Search for the cell housing the specified text and yield its [x, y] center coordinate. 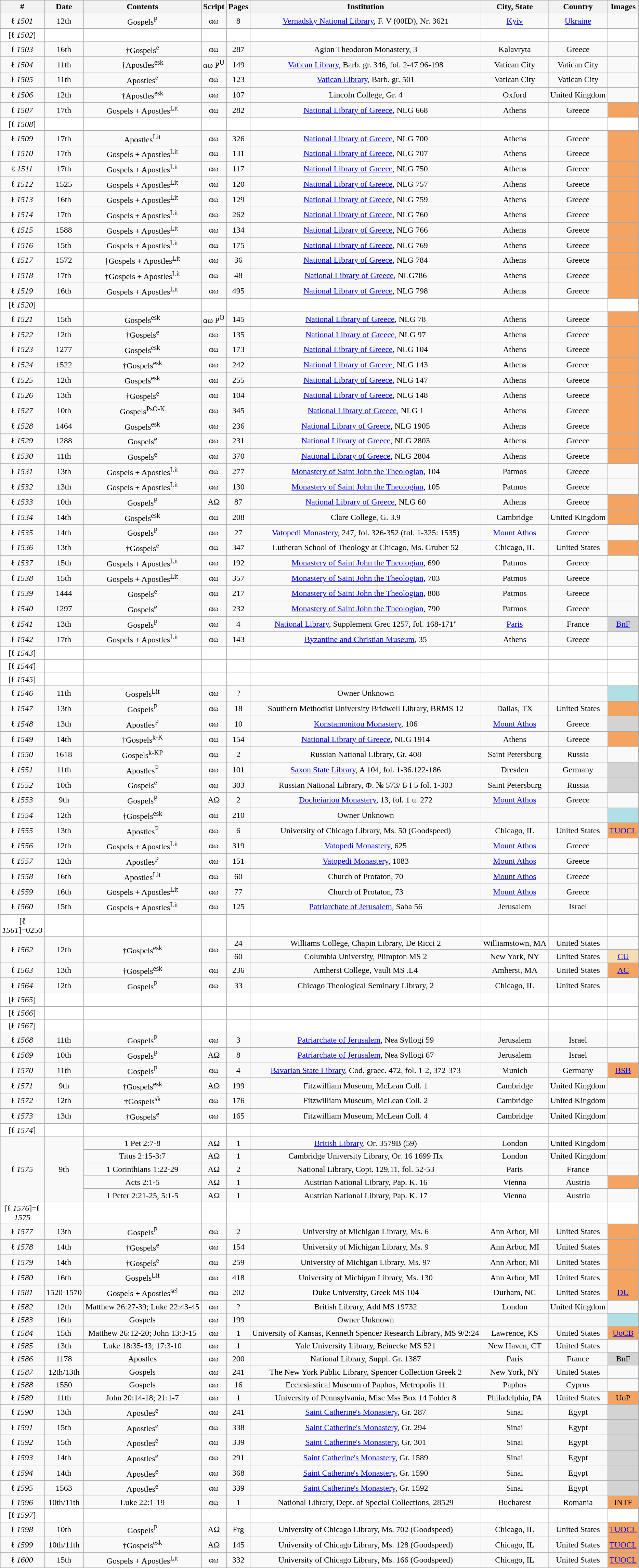
ℓ 1563 [23, 970]
ℓ 1594 [23, 1473]
ℓ 1538 [23, 578]
National Library of Greece, NLG 1914 [366, 739]
ℓ 1513 [23, 199]
ℓ 1585 [23, 1346]
[ℓ 1574] [23, 1130]
National Library of Greece, NLG786 [366, 276]
1 Pet 2:7-8 [142, 1143]
Agion Theodoron Monastery, 3 [366, 49]
1563 [64, 1488]
DU [623, 1293]
87 [238, 502]
University of Michigan Library, Ms. 130 [366, 1277]
ℓ 1523 [23, 350]
368 [238, 1473]
Fitzwilliam Museum, McLean Coll. 2 [366, 1101]
INTF [623, 1502]
Russian National Library, Ф. № 573/ Б I 5 fol. 1-303 [366, 785]
ℓ 1571 [23, 1086]
Kyiv [514, 21]
173 [238, 350]
Frg [238, 1530]
ℓ 1560 [23, 907]
131 [238, 154]
[ℓ 1543] [23, 653]
1444 [64, 593]
ℓ 1573 [23, 1116]
National Library of Greece, NLG 798 [366, 291]
125 [238, 907]
Munich [514, 1071]
232 [238, 609]
Oxford [514, 95]
ℓ 1527 [23, 410]
175 [238, 245]
University of Chicago Library, Ms. 128 (Goodspeed) [366, 1545]
Dresden [514, 770]
GospelsPsO-K [142, 410]
134 [238, 230]
# [23, 7]
48 [238, 276]
ℓ 1534 [23, 517]
†Gospelsk-K [142, 739]
192 [238, 563]
345 [238, 410]
208 [238, 517]
370 [238, 456]
Philadelphia, PA [514, 1398]
1522 [64, 365]
British Library, Or. 3579B (59) [366, 1143]
[ℓ 1520] [23, 305]
National Library of Greece, NLG 769 [366, 245]
1520-1570 [64, 1293]
Monastery of Saint John the Theologian, 690 [366, 563]
1277 [64, 350]
287 [238, 49]
Saint Catherine's Monastery, Gr. 301 [366, 1443]
[ℓ 1502] [23, 35]
National Library of Greece, NLG 143 [366, 365]
Vatopedi Monastery, 625 [366, 846]
210 [238, 815]
National Library of Greece, NLG 78 [366, 319]
National Library of Greece, NLG 750 [366, 169]
24 [238, 943]
ℓ 1588 [23, 1385]
AC [623, 970]
ℓ 1590 [23, 1412]
ℓ 1536 [23, 548]
ℓ 1586 [23, 1359]
National Library of Greece, NLG 2804 [366, 456]
36 [238, 261]
Acts 2:1-5 [142, 1182]
18 [238, 709]
ℓ 1569 [23, 1055]
ℓ 1528 [23, 426]
Southern Methodist University Bridwell Library, BRMS 12 [366, 709]
Apostles [142, 1359]
ℓ 1533 [23, 502]
332 [238, 1560]
ℓ 1570 [23, 1071]
National Library of Greece, NLG 97 [366, 335]
Cyprus [578, 1385]
ℓ 1562 [23, 950]
ℓ 1505 [23, 80]
ℓ 1512 [23, 184]
Bavarian State Library, Cod. graec. 472, fol. 1-2, 372-373 [366, 1071]
ℓ 1507 [23, 110]
ℓ 1582 [23, 1307]
ℓ 1530 [23, 456]
ℓ 1581 [23, 1293]
Williams College, Chapin Library, De Ricci 2 [366, 943]
ℓ 1532 [23, 487]
ℓ 1519 [23, 291]
Yale University Library, Beinecke MS 521 [366, 1346]
Luke 18:35-43; 17:3-10 [142, 1346]
120 [238, 184]
ℓ 1503 [23, 49]
347 [238, 548]
University of Chicago Library, Ms. 50 (Goodspeed) [366, 831]
1618 [64, 755]
ℓ 1556 [23, 846]
ℓ 1591 [23, 1427]
City, State [514, 7]
New Haven, CT [514, 1346]
Columbia University, Plimpton MS 2 [366, 956]
Patriarchate of Jerusalem, Nea Syllogi 59 [366, 1040]
Amherst College, Vault MS .L4 [366, 970]
ℓ 1595 [23, 1488]
ℓ 1531 [23, 471]
1 Corinthians 1:22-29 [142, 1169]
Vernadsky National Library, F. V (00ID), Nr. 3621 [366, 21]
National Library of Greece, NLG 1 [366, 410]
338 [238, 1427]
ℓ 1539 [23, 593]
1550 [64, 1385]
National Library of Greece, NLG 1905 [366, 426]
Austrian National Library, Pap. K. 17 [366, 1195]
ℓ 1593 [23, 1458]
National Library, Dept. of Special Collections, 28529 [366, 1502]
Cambridge University Library, Or. 16 1699 Πx [366, 1156]
ℓ 1548 [23, 724]
Saxon State Library, A 104, fol. 1-36.122-186 [366, 770]
[ℓ 1567] [23, 1026]
ℓ 1526 [23, 395]
303 [238, 785]
10 [238, 724]
University of Michigan Library, Ms. 9 [366, 1247]
Gospelsk-KP [142, 755]
University of Chicago Library, Ms. 702 (Goodspeed) [366, 1530]
Konstamonitou Monastery, 106 [366, 724]
ℓ 1564 [23, 986]
John 20:14-18; 21:1-7 [142, 1398]
ℓ 1516 [23, 245]
130 [238, 487]
†Gospelssk [142, 1101]
Contents [142, 7]
ℓ 1537 [23, 563]
Vatopedi Monastery, 1083 [366, 861]
ℓ 1579 [23, 1262]
Kalavryta [514, 49]
Date [64, 7]
495 [238, 291]
104 [238, 395]
Images [623, 7]
ℓ 1598 [23, 1530]
1288 [64, 441]
255 [238, 380]
242 [238, 365]
123 [238, 80]
ℓ 1596 [23, 1502]
ℓ 1557 [23, 861]
151 [238, 861]
National Library of Greece, NLG 2803 [366, 441]
1525 [64, 184]
Saint Catherine's Monastery, Gr. 294 [366, 1427]
Lincoln College, Gr. 4 [366, 95]
ℓ 1524 [23, 365]
Lawrence, KS [514, 1333]
National Library of Greece, NLG 707 [366, 154]
ℓ 1522 [23, 335]
Saint Catherine's Monastery, Gr. 1592 [366, 1488]
ℓ 1510 [23, 154]
ℓ 1558 [23, 876]
33 [238, 986]
National Library of Greece, NLG 148 [366, 395]
Matthew 26:27-39; Luke 22:43-45 [142, 1307]
Bucharest [514, 1502]
ℓ 1592 [23, 1443]
Ecclesiastical Museum of Paphos, Metropolis 11 [366, 1385]
CU [623, 956]
27 [238, 532]
77 [238, 891]
National Library of Greece, NLG 104 [366, 350]
Gospels + Apostlessel [142, 1293]
ℓ 1546 [23, 694]
Docheiariou Monastery, 13, fol. 1 u. 272 [366, 800]
The New York Public Library, Spencer Collection Greek 2 [366, 1372]
Church of Protaton, 70 [366, 876]
ℓ 1504 [23, 64]
Monastery of Saint John the Theologian, 703 [366, 578]
Ukraine [578, 21]
277 [238, 471]
[ℓ 1544] [23, 666]
Saint Catherine's Monastery, Gr. 1590 [366, 1473]
ℓ 1577 [23, 1231]
Saint Catherine's Monastery, Gr. 1589 [366, 1458]
Pages [238, 7]
National Library, Suppl. Gr. 1387 [366, 1359]
231 [238, 441]
[ℓ 1597] [23, 1515]
ℓ 1540 [23, 609]
Vatopedi Monastery, 247, fol. 326-352 (fol. 1-325: 1535) [366, 532]
319 [238, 846]
176 [238, 1101]
National Library of Greece, NLG 757 [366, 184]
ℓ 1506 [23, 95]
UoCB [623, 1333]
Script [214, 7]
Monastery of Saint John the Theologian, 808 [366, 593]
ℓ 1589 [23, 1398]
National Library of Greece, NLG 147 [366, 380]
Chicago Theological Seminary Library, 2 [366, 986]
282 [238, 110]
αω PU [214, 64]
[ℓ 1545] [23, 679]
Austrian National Library, Pap. K. 16 [366, 1182]
101 [238, 770]
Monastery of Saint John the Theologian, 790 [366, 609]
ℓ 1547 [23, 709]
ℓ 1554 [23, 815]
ℓ 1541 [23, 624]
ℓ 1518 [23, 276]
ℓ 1511 [23, 169]
[ℓ 1565] [23, 999]
Amherst, MA [514, 970]
University of Michigan Library, Ms. 97 [366, 1262]
ℓ 1521 [23, 319]
Vatican Library, Barb. gr. 501 [366, 80]
ℓ 1568 [23, 1040]
1 Peter 2:21-25, 5:1-5 [142, 1195]
ℓ 1559 [23, 891]
107 [238, 95]
12th/13th [64, 1372]
ℓ 1525 [23, 380]
ℓ 1552 [23, 785]
1178 [64, 1359]
University of Michigan Library, Ms. 6 [366, 1231]
Patriarchate of Jerusalem, Nea Syllogi 67 [366, 1055]
Matthew 26:12-20; John 13:3-15 [142, 1333]
National Library of Greece, NLG 766 [366, 230]
357 [238, 578]
117 [238, 169]
[ℓ 1566] [23, 1013]
291 [238, 1458]
Durham, NC [514, 1293]
ℓ 1515 [23, 230]
418 [238, 1277]
259 [238, 1262]
ℓ 1584 [23, 1333]
135 [238, 335]
Duke University, Greek MS 104 [366, 1293]
Dallas, TX [514, 709]
129 [238, 199]
200 [238, 1359]
ℓ 1514 [23, 215]
Luke 22:1-19 [142, 1502]
16 [238, 1385]
ℓ 1555 [23, 831]
1464 [64, 426]
British Library, Add MS 19732 [366, 1307]
ℓ 1600 [23, 1560]
Byzantine and Christian Museum, 35 [366, 639]
Russian National Library, Gr. 408 [366, 755]
[ℓ 1561]=0250 [23, 926]
National Library of Greece, NLG 759 [366, 199]
262 [238, 215]
University of Pennsylvania, Misc Mss Box 14 Folder 8 [366, 1398]
National Library, Copt. 129,11, fol. 52-53 [366, 1169]
Institution [366, 7]
ℓ 1529 [23, 441]
National Library of Greece, NLG 700 [366, 138]
ℓ 1553 [23, 800]
ℓ 1550 [23, 755]
University of Chicago Library, Ms. 166 (Goodspeed) [366, 1560]
149 [238, 64]
165 [238, 1116]
Saint Catherine's Monastery, Gr. 287 [366, 1412]
ℓ 1501 [23, 21]
National Library of Greece, NLG 784 [366, 261]
University of Kansas, Kenneth Spencer Research Library, MS 9/2:24 [366, 1333]
ℓ 1517 [23, 261]
Fitzwilliam Museum, McLean Coll. 4 [366, 1116]
Clare College, G. 3.9 [366, 517]
Country [578, 7]
ℓ 1551 [23, 770]
202 [238, 1293]
ℓ 1542 [23, 639]
BSB [623, 1071]
ℓ 1572 [23, 1101]
ℓ 1575 [23, 1169]
Lutheran School of Theology at Chicago, Ms. Gruber 52 [366, 548]
326 [238, 138]
Vatican Library, Barb. gr. 346, fol. 2-47.96-198 [366, 64]
National Library of Greece, NLG 60 [366, 502]
National Library of Greece, NLG 668 [366, 110]
ℓ 1587 [23, 1372]
1588 [64, 230]
National Library of Greece, NLG 760 [366, 215]
Fitzwilliam Museum, McLean Coll. 1 [366, 1086]
1572 [64, 261]
1297 [64, 609]
217 [238, 593]
ℓ 1549 [23, 739]
ℓ 1580 [23, 1277]
Titus 2:15-3:7 [142, 1156]
3 [238, 1040]
Monastery of Saint John the Theologian, 105 [366, 487]
ℓ 1578 [23, 1247]
Patriarchate of Jerusalem, Saba 56 [366, 907]
αω PO [214, 319]
143 [238, 639]
ℓ 1509 [23, 138]
Monastery of Saint John the Theologian, 104 [366, 471]
ℓ 1599 [23, 1545]
Romania [578, 1502]
Williamstown, MA [514, 943]
[ℓ 1576]=ℓ 1575 [23, 1213]
6 [238, 831]
UoP [623, 1398]
[ℓ 1508] [23, 124]
Church of Protaton, 73 [366, 891]
Paphos [514, 1385]
ℓ 1535 [23, 532]
ℓ 1583 [23, 1320]
National Library, Supplement Grec 1257, fol. 168-171" [366, 624]
